Return the [x, y] coordinate for the center point of the cell that contains the specified text.  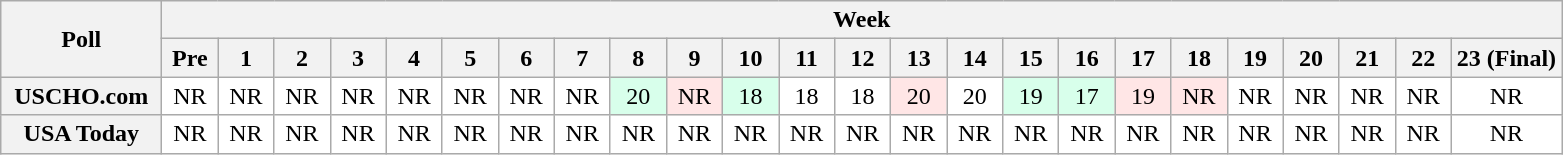
9 [694, 58]
5 [470, 58]
11 [806, 58]
Week [862, 20]
10 [750, 58]
Poll [82, 39]
7 [582, 58]
Pre [190, 58]
15 [1031, 58]
16 [1087, 58]
USA Today [82, 134]
1 [246, 58]
23 (Final) [1506, 58]
14 [975, 58]
6 [526, 58]
22 [1423, 58]
8 [638, 58]
3 [358, 58]
2 [302, 58]
12 [863, 58]
4 [414, 58]
21 [1367, 58]
USCHO.com [82, 96]
13 [919, 58]
